Scan for the cell matching the given text and deliver its (x, y) coordinate at center. 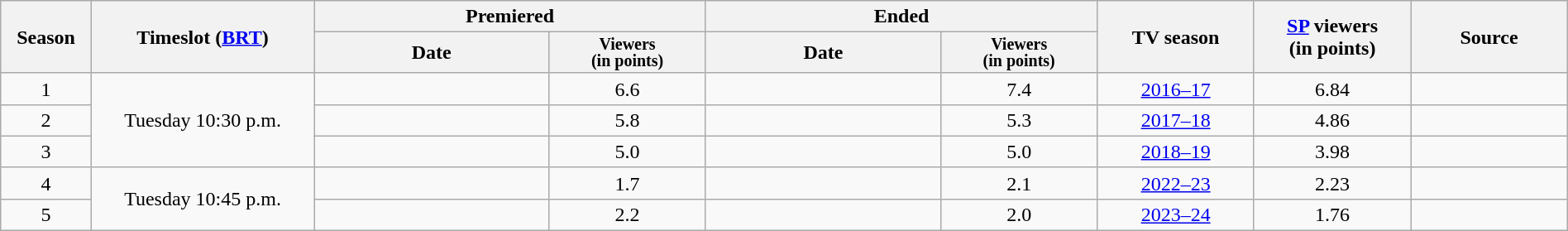
7.4 (1019, 89)
SP viewers(in points) (1331, 37)
2.2 (627, 215)
5.3 (1019, 120)
3.98 (1331, 152)
Tuesday 10:30 p.m. (202, 120)
2017–18 (1176, 120)
Timeslot (BRT) (202, 37)
Tuesday 10:45 p.m. (202, 199)
2.1 (1019, 183)
2023–24 (1176, 215)
1 (46, 89)
2 (46, 120)
Season (46, 37)
4 (46, 183)
1.7 (627, 183)
2.0 (1019, 215)
Premiered (510, 17)
5 (46, 215)
5.8 (627, 120)
2022–23 (1176, 183)
6.6 (627, 89)
Ended (901, 17)
2.23 (1331, 183)
4.86 (1331, 120)
2016–17 (1176, 89)
2018–19 (1176, 152)
6.84 (1331, 89)
3 (46, 152)
Source (1489, 37)
1.76 (1331, 215)
TV season (1176, 37)
